Capture the cell that displays the provided text and extract its (X, Y) central coordinate. 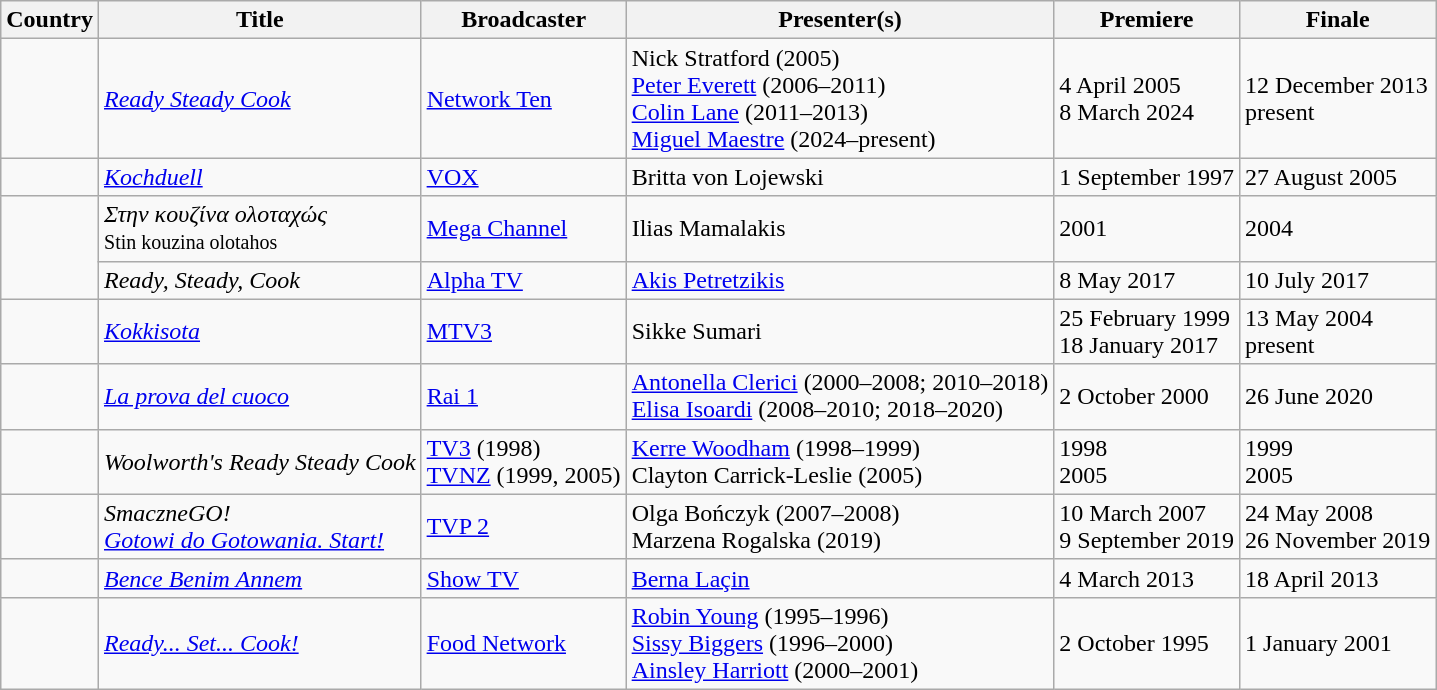
18 April 2013 (1338, 578)
19992005 (1338, 462)
19982005 (1147, 462)
Antonella Clerici (2000–2008; 2010–2018)Elisa Isoardi (2008–2010; 2018–2020) (840, 396)
10 March 20079 September 2019 (1147, 526)
4 March 2013 (1147, 578)
26 June 2020 (1338, 396)
1 January 2001 (1338, 643)
Premiere (1147, 20)
25 February 199918 January 2017 (1147, 332)
Ready Steady Cook (260, 98)
Akis Petretzikis (840, 280)
Presenter(s) (840, 20)
Ready... Set... Cook! (260, 643)
MTV3 (524, 332)
Show TV (524, 578)
2004 (1338, 228)
1 September 1997 (1147, 177)
2 October 2000 (1147, 396)
TV3 (1998)TVNZ (1999, 2005) (524, 462)
Mega Channel (524, 228)
4 April 20058 March 2024 (1147, 98)
Olga Bończyk (2007–2008)Marzena Rogalska (2019) (840, 526)
2001 (1147, 228)
Kerre Woodham (1998–1999)Clayton Carrick-Leslie (2005) (840, 462)
Country (50, 20)
VOX (524, 177)
12 December 2013present (1338, 98)
Title (260, 20)
SmaczneGO!Gotowi do Gotowania. Start! (260, 526)
2 October 1995 (1147, 643)
Nick Stratford (2005)Peter Everett (2006–2011)Colin Lane (2011–2013) Miguel Maestre (2024–present) (840, 98)
Finale (1338, 20)
24 May 200826 November 2019 (1338, 526)
Kokkisota (260, 332)
Britta von Lojewski (840, 177)
Alpha TV (524, 280)
Ready, Steady, Cook (260, 280)
Kochduell (260, 177)
Στην κουζίνα ολοταχώςStin kouzina olotahos (260, 228)
Berna Laçin (840, 578)
TVP 2 (524, 526)
Food Network (524, 643)
Broadcaster (524, 20)
Robin Young (1995–1996)Sissy Biggers (1996–2000)Ainsley Harriott (2000–2001) (840, 643)
Sikke Sumari (840, 332)
La prova del cuoco (260, 396)
8 May 2017 (1147, 280)
Network Ten (524, 98)
Woolworth's Ready Steady Cook (260, 462)
Ilias Mamalakis (840, 228)
13 May 2004present (1338, 332)
Rai 1 (524, 396)
27 August 2005 (1338, 177)
10 July 2017 (1338, 280)
Bence Benim Annem (260, 578)
